Find where the given text appears and provide that cell's center as (X, Y) coordinate. 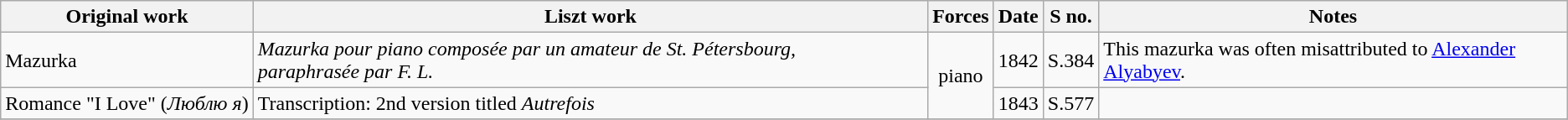
This mazurka was often misattributed to Alexander Alyabyev. (1333, 60)
Notes (1333, 17)
1843 (1019, 103)
Original work (127, 17)
piano (962, 76)
Forces (962, 17)
S.577 (1070, 103)
Mazurka (127, 60)
Mazurka pour piano composée par un amateur de St. Pétersbourg, paraphrasée par F. L. (590, 60)
S no. (1070, 17)
S.384 (1070, 60)
Transcription: 2nd version titled Autrefois (590, 103)
1842 (1019, 60)
Date (1019, 17)
Romance "I Love" (Люблю я) (127, 103)
Liszt work (590, 17)
